Scan for the cell matching the given text and deliver its (X, Y) coordinate at center. 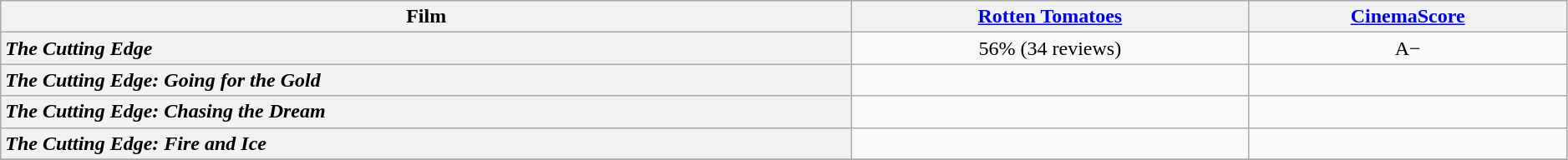
Film (426, 17)
A− (1408, 48)
56% (34 reviews) (1051, 48)
The Cutting Edge: Going for the Gold (426, 80)
Rotten Tomatoes (1051, 17)
The Cutting Edge (426, 48)
The Cutting Edge: Chasing the Dream (426, 112)
The Cutting Edge: Fire and Ice (426, 143)
CinemaScore (1408, 17)
